Find where the given text appears and provide that cell's center as [x, y] coordinate. 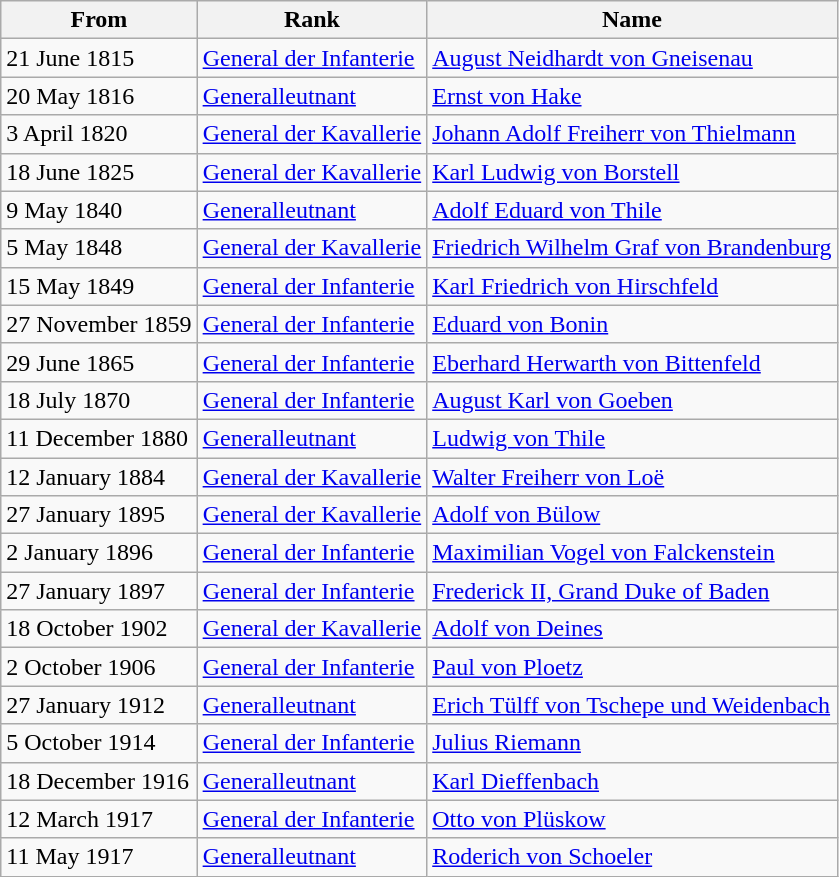
2 October 1906 [99, 667]
August Karl von Goeben [632, 400]
Eduard von Bonin [632, 324]
Julius Riemann [632, 743]
9 May 1840 [99, 210]
Eberhard Herwarth von Bittenfeld [632, 362]
11 May 1917 [99, 857]
5 May 1848 [99, 248]
Adolf von Deines [632, 629]
12 March 1917 [99, 819]
27 January 1895 [99, 515]
Erich Tülff von Tschepe und Weidenbach [632, 705]
Roderich von Schoeler [632, 857]
11 December 1880 [99, 438]
Name [632, 20]
Paul von Ploetz [632, 667]
21 June 1815 [99, 58]
Otto von Plüskow [632, 819]
3 April 1820 [99, 134]
20 May 1816 [99, 96]
18 December 1916 [99, 781]
27 January 1897 [99, 591]
27 November 1859 [99, 324]
Adolf Eduard von Thile [632, 210]
Karl Ludwig von Borstell [632, 172]
Ernst von Hake [632, 96]
18 June 1825 [99, 172]
Ludwig von Thile [632, 438]
Maximilian Vogel von Falckenstein [632, 553]
27 January 1912 [99, 705]
August Neidhardt von Gneisenau [632, 58]
2 January 1896 [99, 553]
29 June 1865 [99, 362]
18 October 1902 [99, 629]
Johann Adolf Freiherr von Thielmann [632, 134]
Friedrich Wilhelm Graf von Brandenburg [632, 248]
Karl Friedrich von Hirschfeld [632, 286]
15 May 1849 [99, 286]
12 January 1884 [99, 477]
From [99, 20]
Frederick II, Grand Duke of Baden [632, 591]
Rank [312, 20]
18 July 1870 [99, 400]
Walter Freiherr von Loë [632, 477]
5 October 1914 [99, 743]
Adolf von Bülow [632, 515]
Karl Dieffenbach [632, 781]
